For the text-containing cell, return its midpoint in [X, Y] coordinate format. 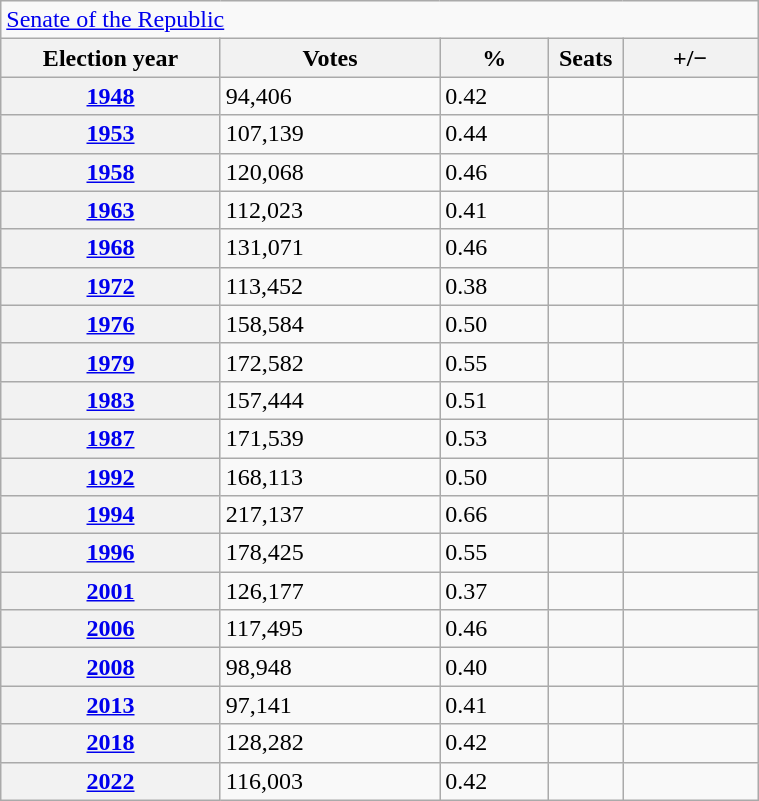
158,584 [330, 324]
97,141 [330, 705]
Votes [330, 58]
0.66 [494, 515]
1963 [111, 210]
0.40 [494, 667]
1983 [111, 400]
2006 [111, 629]
0.51 [494, 400]
1994 [111, 515]
168,113 [330, 477]
1987 [111, 438]
120,068 [330, 172]
1972 [111, 286]
98,948 [330, 667]
113,452 [330, 286]
2008 [111, 667]
1958 [111, 172]
0.44 [494, 134]
178,425 [330, 553]
2013 [111, 705]
Senate of the Republic [380, 20]
117,495 [330, 629]
1979 [111, 362]
112,023 [330, 210]
107,139 [330, 134]
116,003 [330, 781]
1992 [111, 477]
1968 [111, 248]
Seats [586, 58]
2022 [111, 781]
217,137 [330, 515]
1996 [111, 553]
% [494, 58]
1976 [111, 324]
172,582 [330, 362]
0.37 [494, 591]
94,406 [330, 96]
131,071 [330, 248]
1948 [111, 96]
Election year [111, 58]
+/− [690, 58]
128,282 [330, 743]
0.53 [494, 438]
2001 [111, 591]
126,177 [330, 591]
2018 [111, 743]
1953 [111, 134]
157,444 [330, 400]
0.38 [494, 286]
171,539 [330, 438]
